Find where the given text appears and provide that cell's center as (X, Y) coordinate. 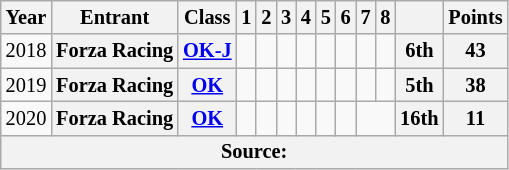
3 (286, 17)
6 (346, 17)
8 (385, 17)
7 (366, 17)
2 (266, 17)
4 (306, 17)
16th (419, 118)
11 (475, 118)
5 (326, 17)
Class (207, 17)
Entrant (114, 17)
Points (475, 17)
Source: (254, 152)
1 (246, 17)
Year (26, 17)
2019 (26, 85)
38 (475, 85)
43 (475, 51)
6th (419, 51)
2018 (26, 51)
OK-J (207, 51)
2020 (26, 118)
5th (419, 85)
